Return the [x, y] coordinate for the center point of the cell that contains the specified text.  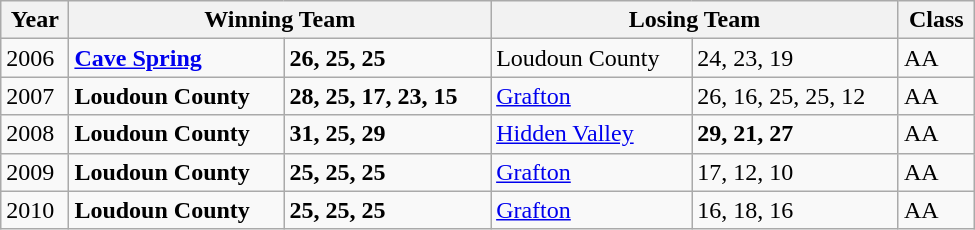
2008 [35, 134]
2010 [35, 210]
Winning Team [280, 20]
26, 25, 25 [388, 58]
17, 12, 10 [796, 172]
Class [936, 20]
Cave Spring [176, 58]
Year [35, 20]
2006 [35, 58]
16, 18, 16 [796, 210]
2007 [35, 96]
2009 [35, 172]
Hidden Valley [592, 134]
29, 21, 27 [796, 134]
24, 23, 19 [796, 58]
26, 16, 25, 25, 12 [796, 96]
31, 25, 29 [388, 134]
28, 25, 17, 23, 15 [388, 96]
Losing Team [695, 20]
